Find where the given text appears and provide that cell's center as (X, Y) coordinate. 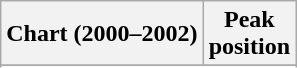
Chart (2000–2002) (102, 34)
Peakposition (249, 34)
